Identify which cell holds the provided text, then report its [x, y] central coordinate. 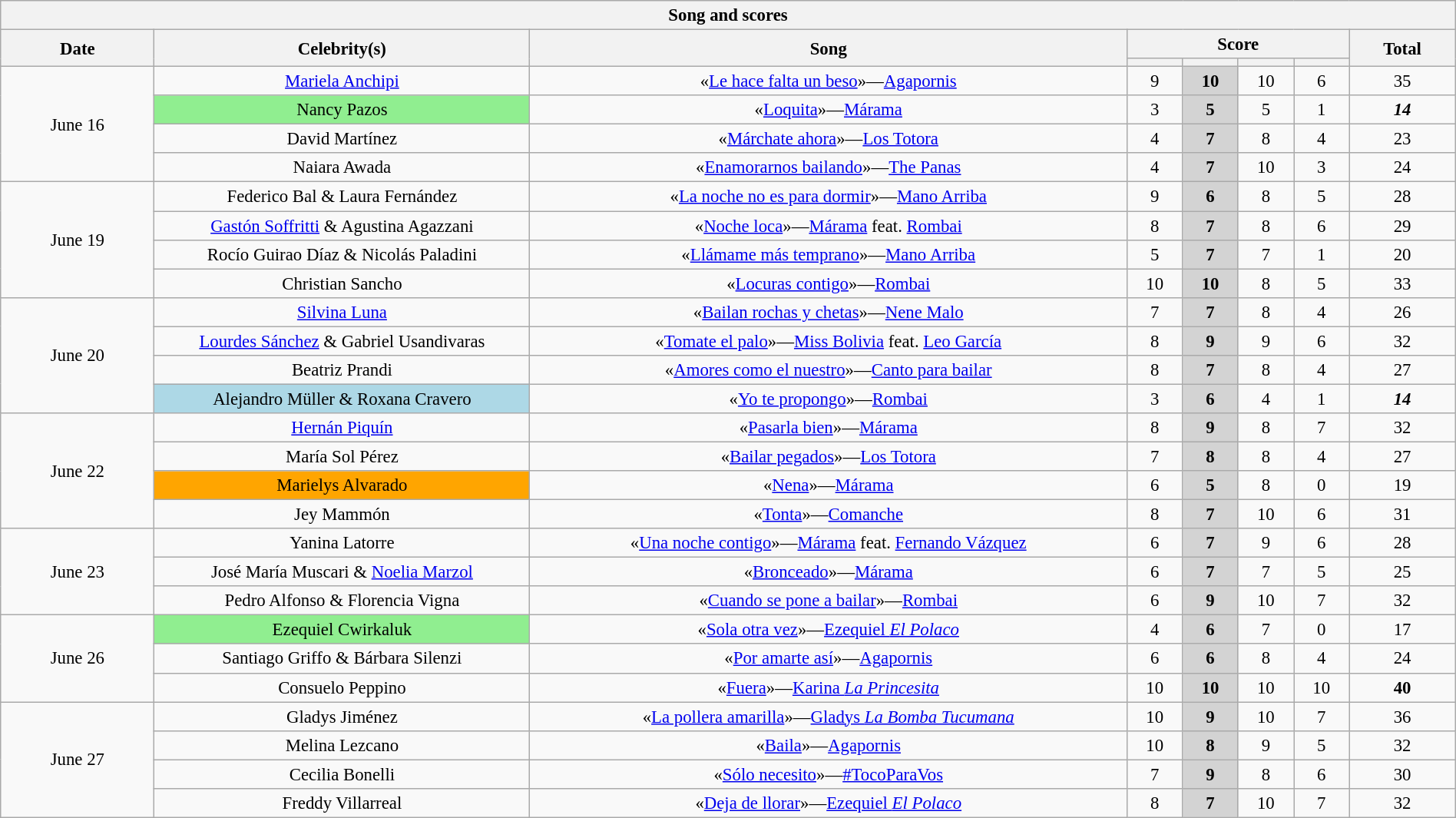
Date [78, 48]
«Cuando se pone a bailar»—Rombai [829, 601]
«Una noche contigo»—Márama feat. Fernando Vázquez [829, 543]
«Deja de llorar»—Ezequiel El Polaco [829, 803]
«Yo te propongo»—Rombai [829, 399]
Freddy Villarreal [342, 803]
«Baila»—Agapornis [829, 745]
David Martínez [342, 139]
«Tomate el palo»—Miss Bolivia feat. Leo García [829, 341]
Federico Bal & Laura Fernández [342, 197]
June 22 [78, 471]
Yanina Latorre [342, 543]
June 23 [78, 571]
17 [1402, 630]
June 27 [78, 760]
30 [1402, 774]
«Bailan rochas y chetas»—Nene Malo [829, 312]
«Nena»—Márama [829, 485]
José María Muscari & Noelia Marzol [342, 572]
«Loquita»—Márama [829, 110]
«La noche no es para dormir»—Mano Arriba [829, 197]
«Bailar pegados»—Los Totora [829, 456]
Consuelo Peppino [342, 687]
29 [1402, 226]
Rocío Guirao Díaz & Nicolás Paladini [342, 254]
Marielys Alvarado [342, 485]
23 [1402, 139]
35 [1402, 81]
Naiara Awada [342, 168]
«Por amarte así»—Agapornis [829, 659]
Gastón Soffritti & Agustina Agazzani [342, 226]
«Locuras contigo»—Rombai [829, 283]
20 [1402, 254]
María Sol Pérez [342, 456]
«Tonta»—Comanche [829, 515]
Score [1238, 45]
Celebrity(s) [342, 48]
Song and scores [728, 15]
19 [1402, 485]
«Enamorarnos bailando»—The Panas [829, 168]
«Sólo necesito»—#TocoParaVos [829, 774]
26 [1402, 312]
June 19 [78, 240]
«Amores como el nuestro»—Canto para bailar [829, 370]
40 [1402, 687]
Jey Mammón [342, 515]
June 26 [78, 659]
Silvina Luna [342, 312]
«Llámame más temprano»—Mano Arriba [829, 254]
Lourdes Sánchez & Gabriel Usandivaras [342, 341]
June 16 [78, 124]
36 [1402, 717]
Song [829, 48]
«Márchate ahora»—Los Totora [829, 139]
25 [1402, 572]
June 20 [78, 355]
Pedro Alfonso & Florencia Vigna [342, 601]
Alejandro Müller & Roxana Cravero [342, 399]
Hernán Piquín [342, 428]
Nancy Pazos [342, 110]
Melina Lezcano [342, 745]
Cecilia Bonelli [342, 774]
«Pasarla bien»—Márama [829, 428]
33 [1402, 283]
Santiago Griffo & Bárbara Silenzi [342, 659]
Christian Sancho [342, 283]
«Noche loca»—Márama feat. Rombai [829, 226]
Gladys Jiménez [342, 717]
Total [1402, 48]
Ezequiel Cwirkaluk [342, 630]
Mariela Anchipi [342, 81]
«Sola otra vez»—Ezequiel El Polaco [829, 630]
«Fuera»—Karina La Princesita [829, 687]
«La pollera amarilla»—Gladys La Bomba Tucumana [829, 717]
«Le hace falta un beso»—Agapornis [829, 81]
31 [1402, 515]
«Bronceado»—Márama [829, 572]
Beatriz Prandi [342, 370]
